Extract the [x, y] coordinate from the center of the cell holding the provided text.  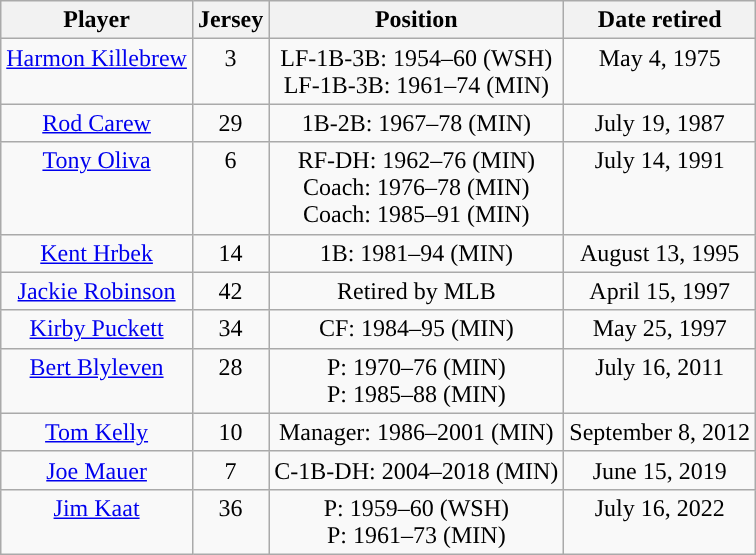
Joe Mauer [97, 470]
28 [230, 380]
LF-1B-3B: 1954–60 (WSH)LF-1B-3B: 1961–74 (MIN) [416, 72]
September 8, 2012 [660, 432]
C-1B-DH: 2004–2018 (MIN) [416, 470]
Manager: 1986–2001 (MIN) [416, 432]
Rod Carew [97, 123]
July 16, 2011 [660, 380]
34 [230, 329]
36 [230, 522]
CF: 1984–95 (MIN) [416, 329]
10 [230, 432]
P: 1970–76 (MIN)P: 1985–88 (MIN) [416, 380]
July 14, 1991 [660, 188]
July 16, 2022 [660, 522]
Harmon Killebrew [97, 72]
Kent Hrbek [97, 253]
June 15, 2019 [660, 470]
Tony Oliva [97, 188]
Jersey [230, 20]
Tom Kelly [97, 432]
August 13, 1995 [660, 253]
Player [97, 20]
May 25, 1997 [660, 329]
1B-2B: 1967–78 (MIN) [416, 123]
Position [416, 20]
3 [230, 72]
29 [230, 123]
P: 1959–60 (WSH)P: 1961–73 (MIN) [416, 522]
7 [230, 470]
July 19, 1987 [660, 123]
42 [230, 291]
Date retired [660, 20]
Retired by MLB [416, 291]
May 4, 1975 [660, 72]
April 15, 1997 [660, 291]
Bert Blyleven [97, 380]
Jim Kaat [97, 522]
14 [230, 253]
Jackie Robinson [97, 291]
RF-DH: 1962–76 (MIN)Coach: 1976–78 (MIN)Coach: 1985–91 (MIN) [416, 188]
6 [230, 188]
1B: 1981–94 (MIN) [416, 253]
Kirby Puckett [97, 329]
